From the cell containing the given text, extract its center point as [X, Y] coordinate. 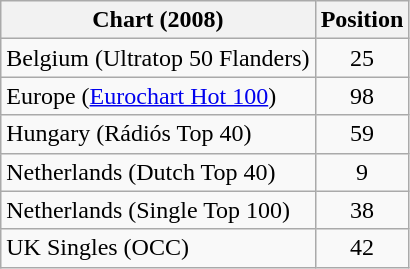
Position [362, 20]
Europe (Eurochart Hot 100) [158, 96]
42 [362, 248]
Hungary (Rádiós Top 40) [158, 134]
9 [362, 172]
98 [362, 96]
25 [362, 58]
UK Singles (OCC) [158, 248]
Netherlands (Single Top 100) [158, 210]
59 [362, 134]
Netherlands (Dutch Top 40) [158, 172]
38 [362, 210]
Belgium (Ultratop 50 Flanders) [158, 58]
Chart (2008) [158, 20]
